Find where the given text appears and provide that cell's center as (X, Y) coordinate. 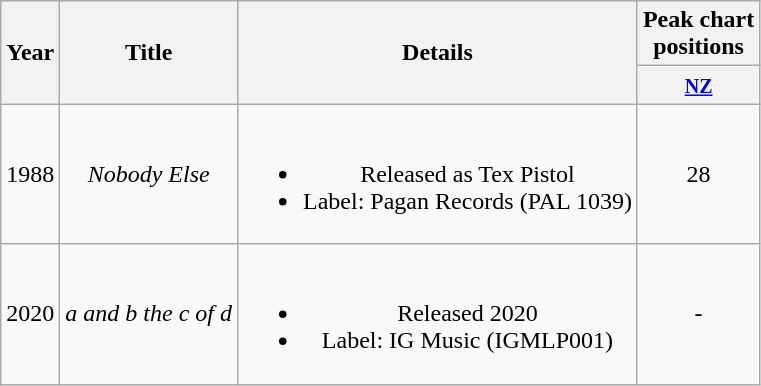
2020 (30, 314)
28 (698, 174)
- (698, 314)
Year (30, 52)
Nobody Else (149, 174)
NZ (698, 85)
Peak chartpositions (698, 34)
Released as Tex PistolLabel: Pagan Records (PAL 1039) (438, 174)
Details (438, 52)
1988 (30, 174)
a and b the c of d (149, 314)
Released 2020Label: IG Music (IGMLP001) (438, 314)
Title (149, 52)
